Locate the cell with the specified text and output its (X, Y) center coordinate. 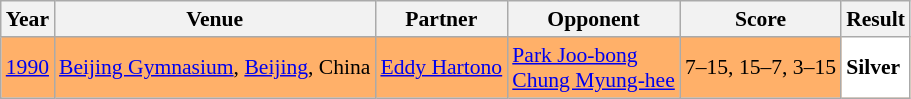
7–15, 15–7, 3–15 (760, 68)
Opponent (594, 19)
Partner (441, 19)
Beijing Gymnasium, Beijing, China (214, 68)
1990 (28, 68)
Park Joo-bong Chung Myung-hee (594, 68)
Eddy Hartono (441, 68)
Year (28, 19)
Score (760, 19)
Venue (214, 19)
Result (876, 19)
Silver (876, 68)
